Capture the cell that displays the provided text and extract its [X, Y] central coordinate. 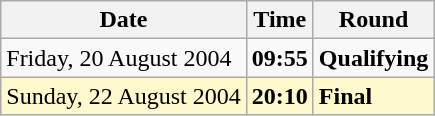
20:10 [280, 96]
09:55 [280, 58]
Friday, 20 August 2004 [124, 58]
Sunday, 22 August 2004 [124, 96]
Time [280, 20]
Final [373, 96]
Qualifying [373, 58]
Round [373, 20]
Date [124, 20]
